Return [X, Y] of the center of cell containing provided text 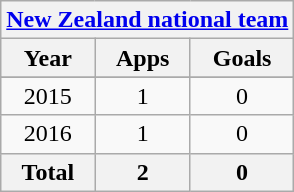
Total [48, 172]
2015 [48, 96]
Apps [142, 58]
Goals [242, 58]
Year [48, 58]
2016 [48, 134]
2 [142, 172]
New Zealand national team [148, 20]
